Search for the cell housing the specified text and yield its (X, Y) center coordinate. 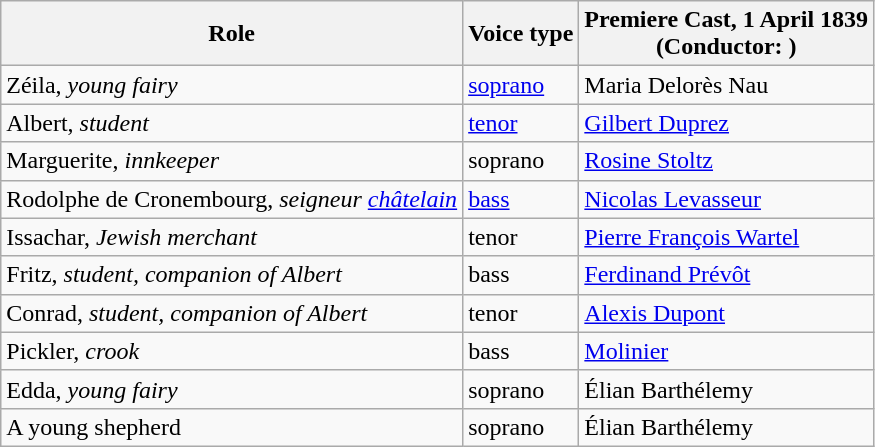
Marguerite, innkeeper (232, 161)
Conrad, student, companion of Albert (232, 313)
Alexis Dupont (726, 313)
Voice type (521, 34)
Albert, student (232, 123)
A young shepherd (232, 427)
Rodolphe de Cronembourg, seigneur châtelain (232, 199)
Molinier (726, 351)
Role (232, 34)
Rosine Stoltz (726, 161)
Zéila, young fairy (232, 85)
Pierre François Wartel (726, 237)
Edda, young fairy (232, 389)
Pickler, crook (232, 351)
Fritz, student, companion of Albert (232, 275)
Ferdinand Prévôt (726, 275)
Nicolas Levasseur (726, 199)
Issachar, Jewish merchant (232, 237)
Gilbert Duprez (726, 123)
Premiere Cast, 1 April 1839(Conductor: ) (726, 34)
Maria Delorès Nau (726, 85)
